Determine the (X, Y) coordinate at the center of the cell enclosing the given text.  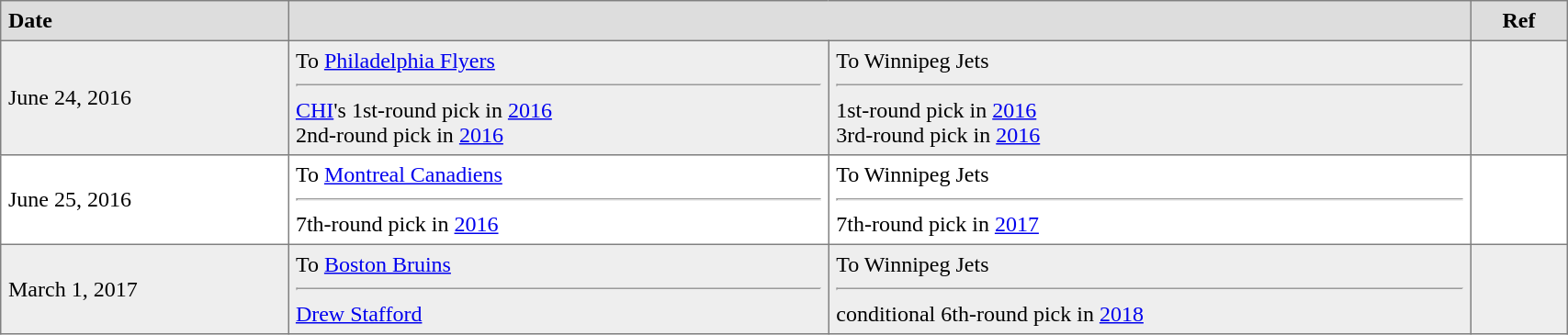
To Winnipeg Jets7th-round pick in 2017 (1150, 200)
To Montreal Canadiens7th-round pick in 2016 (558, 200)
To Winnipeg Jets1st-round pick in 20163rd-round pick in 2016 (1150, 97)
To Winnipeg Jetsconditional 6th-round pick in 2018 (1150, 289)
Ref (1519, 21)
June 24, 2016 (145, 97)
March 1, 2017 (145, 289)
To Boston BruinsDrew Stafford (558, 289)
Date (145, 21)
To Philadelphia FlyersCHI's 1st-round pick in 20162nd-round pick in 2016 (558, 97)
June 25, 2016 (145, 200)
